Search for the cell housing the specified text and yield its (x, y) center coordinate. 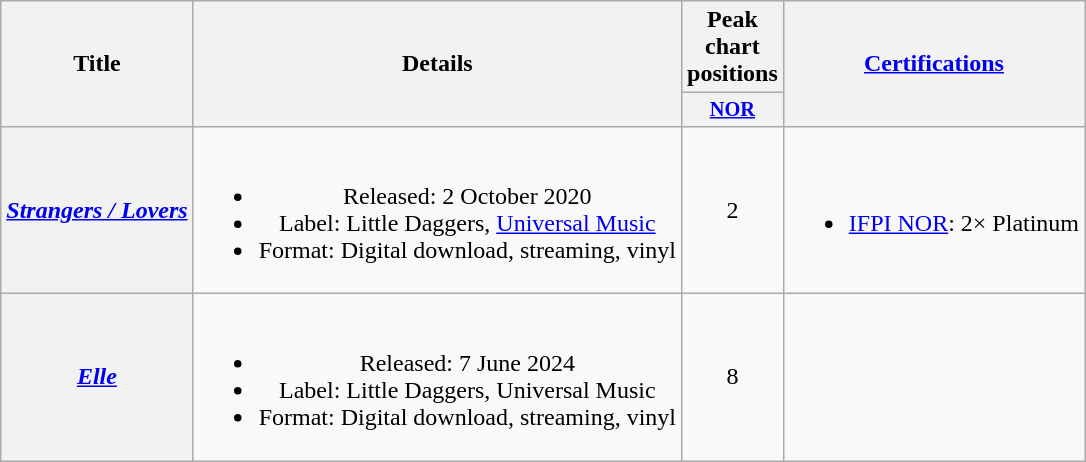
Certifications (934, 64)
Strangers / Lovers (97, 210)
Elle (97, 378)
8 (733, 378)
Released: 7 June 2024Label: Little Daggers, Universal MusicFormat: Digital download, streaming, vinyl (437, 378)
NOR (733, 110)
Title (97, 64)
Released: 2 October 2020Label: Little Daggers, Universal MusicFormat: Digital download, streaming, vinyl (437, 210)
2 (733, 210)
IFPI NOR: 2× Platinum (934, 210)
Details (437, 64)
Peak chart positions (733, 47)
